Return the (X, Y) coordinate for the center point of the cell that contains the specified text.  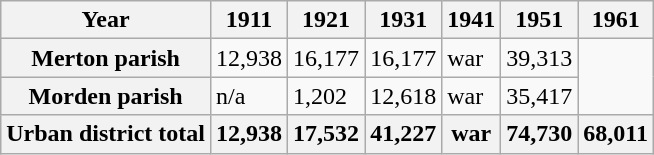
1941 (472, 20)
12,618 (404, 96)
1951 (540, 20)
39,313 (540, 58)
1961 (616, 20)
1911 (248, 20)
n/a (248, 96)
1921 (326, 20)
17,532 (326, 134)
68,011 (616, 134)
1,202 (326, 96)
35,417 (540, 96)
Year (106, 20)
1931 (404, 20)
Morden parish (106, 96)
Urban district total (106, 134)
41,227 (404, 134)
74,730 (540, 134)
Merton parish (106, 58)
